Capture the cell that displays the provided text and extract its (x, y) central coordinate. 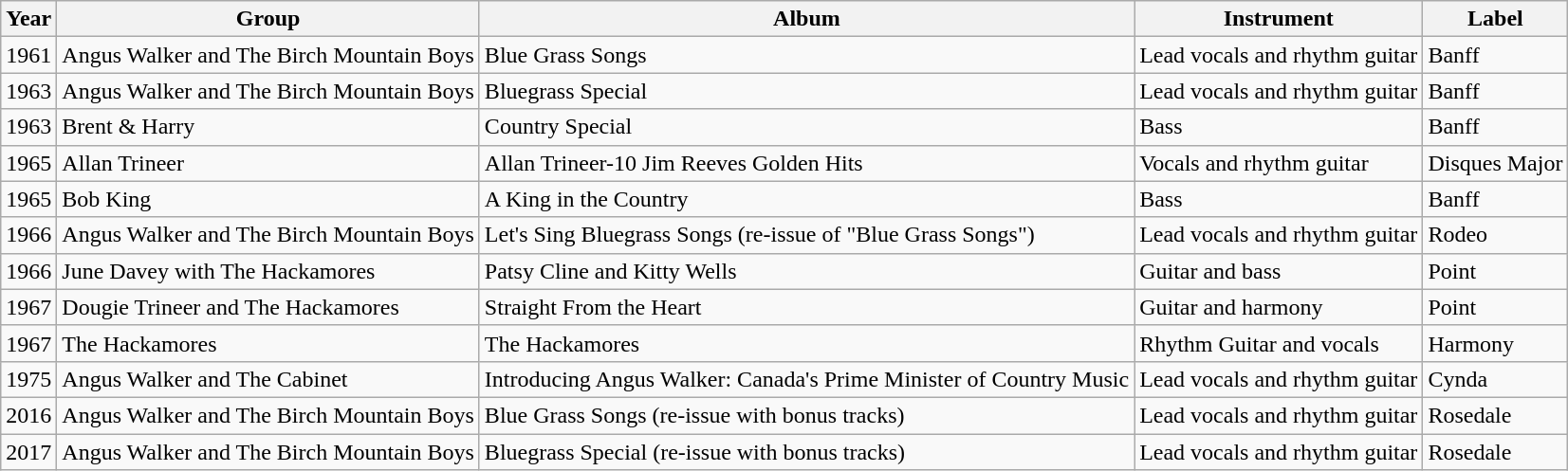
Disques Major (1495, 163)
Label (1495, 19)
Blue Grass Songs (re-issue with bonus tracks) (806, 415)
2017 (28, 452)
Group (268, 19)
Vocals and rhythm guitar (1279, 163)
Rodeo (1495, 235)
Blue Grass Songs (806, 55)
2016 (28, 415)
Introducing Angus Walker: Canada's Prime Minister of Country Music (806, 379)
1975 (28, 379)
Guitar and bass (1279, 271)
Allan Trineer (268, 163)
Album (806, 19)
Rhythm Guitar and vocals (1279, 343)
Cynda (1495, 379)
Instrument (1279, 19)
Straight From the Heart (806, 307)
Dougie Trineer and The Hackamores (268, 307)
Year (28, 19)
June Davey with The Hackamores (268, 271)
Bluegrass Special (re-issue with bonus tracks) (806, 452)
Allan Trineer-10 Jim Reeves Golden Hits (806, 163)
Angus Walker and The Cabinet (268, 379)
Country Special (806, 127)
1961 (28, 55)
Harmony (1495, 343)
Bob King (268, 199)
Guitar and harmony (1279, 307)
Let's Sing Bluegrass Songs (re-issue of "Blue Grass Songs") (806, 235)
Patsy Cline and Kitty Wells (806, 271)
Brent & Harry (268, 127)
Bluegrass Special (806, 91)
A King in the Country (806, 199)
